From the cell containing the given text, extract its center point as (X, Y) coordinate. 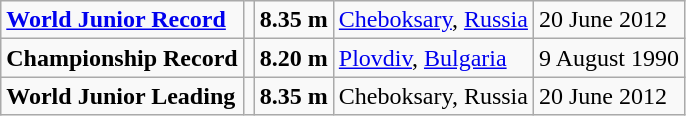
Plovdiv, Bulgaria (433, 58)
9 August 1990 (608, 58)
World Junior Record (122, 20)
World Junior Leading (122, 96)
Championship Record (122, 58)
8.20 m (294, 58)
